Scan for the cell matching the given text and deliver its [X, Y] coordinate at center. 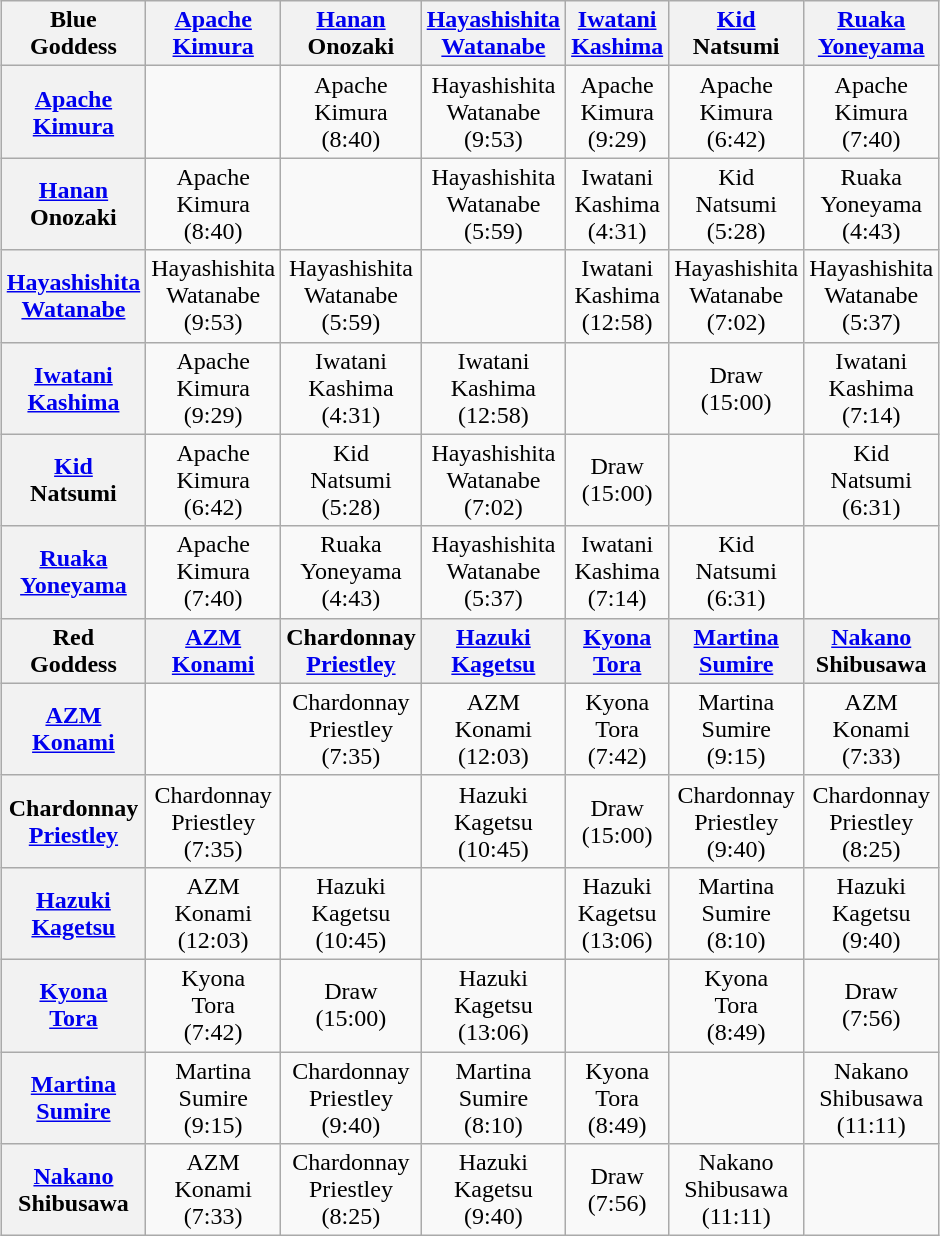
Red Goddess [73, 650]
Blue Goddess [73, 34]
